Extract the (x, y) coordinate from the center of the cell holding the provided text.  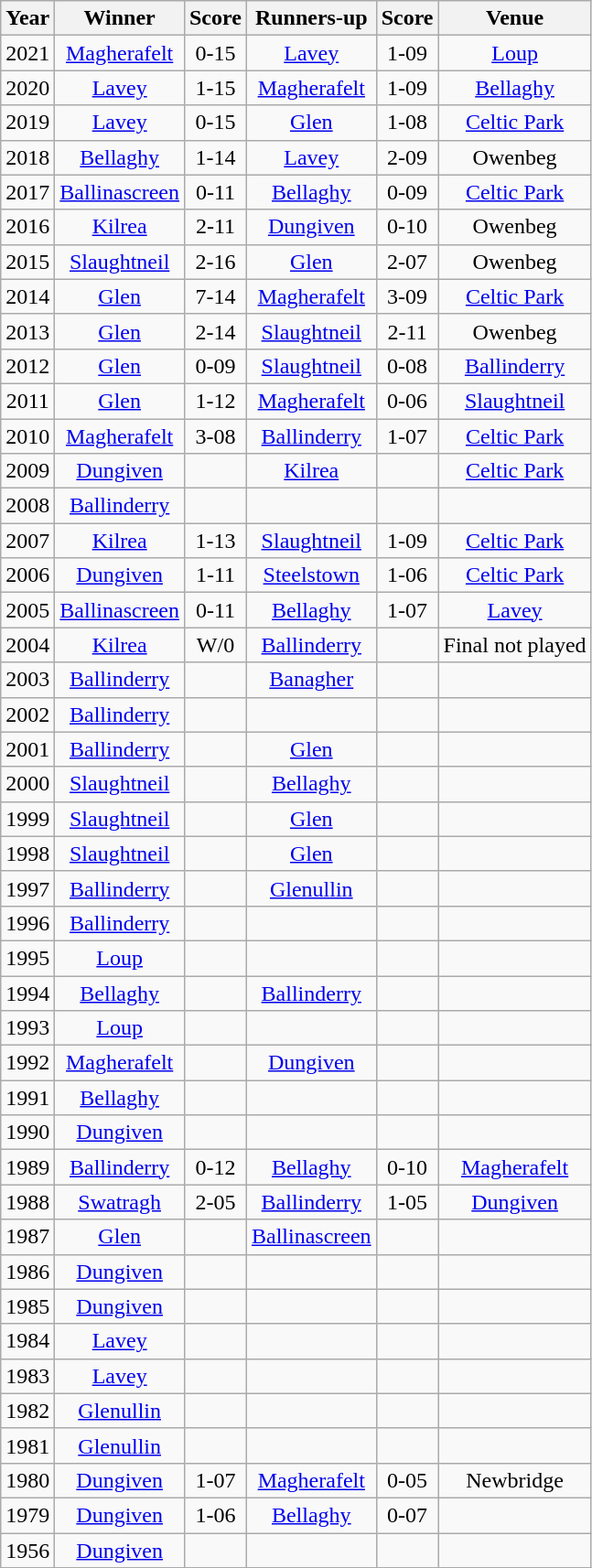
1982 (27, 1411)
Runners-up (311, 18)
1979 (27, 1515)
1981 (27, 1445)
W/0 (215, 645)
2-05 (215, 1202)
1983 (27, 1376)
1997 (27, 888)
2011 (27, 401)
2-16 (215, 262)
2021 (27, 53)
Winner (120, 18)
1-12 (215, 401)
Newbridge (514, 1480)
2001 (27, 749)
Swatragh (120, 1202)
2019 (27, 123)
1996 (27, 923)
3-09 (407, 296)
1989 (27, 1167)
Final not played (514, 645)
1987 (27, 1237)
1988 (27, 1202)
1984 (27, 1341)
2000 (27, 784)
0-07 (407, 1515)
2007 (27, 541)
2006 (27, 575)
2004 (27, 645)
2-14 (215, 331)
2017 (27, 192)
2018 (27, 157)
0-05 (407, 1480)
1995 (27, 958)
1992 (27, 1063)
0-08 (407, 366)
2014 (27, 296)
1993 (27, 1028)
2005 (27, 610)
1998 (27, 854)
1-08 (407, 123)
1-15 (215, 88)
1956 (27, 1551)
2012 (27, 366)
1991 (27, 1098)
1994 (27, 993)
Steelstown (311, 575)
2003 (27, 680)
2015 (27, 262)
1980 (27, 1480)
1990 (27, 1133)
0-06 (407, 401)
1985 (27, 1306)
1999 (27, 819)
2013 (27, 331)
2020 (27, 88)
1-14 (215, 157)
2008 (27, 506)
1-05 (407, 1202)
1-13 (215, 541)
Banagher (311, 680)
1986 (27, 1272)
1-11 (215, 575)
3-08 (215, 436)
2-07 (407, 262)
7-14 (215, 296)
Year (27, 18)
Venue (514, 18)
2002 (27, 714)
2009 (27, 471)
2010 (27, 436)
0-12 (215, 1167)
2016 (27, 227)
2-09 (407, 157)
